Pinpoint the cell where the given text exists, returning its (X, Y) midpoint coordinate. 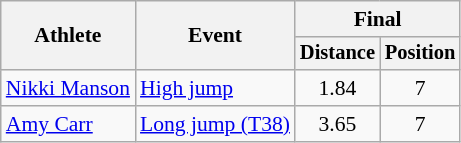
Long jump (T38) (215, 124)
Position (420, 54)
High jump (215, 88)
Event (215, 36)
1.84 (338, 88)
Distance (338, 54)
3.65 (338, 124)
Nikki Manson (68, 88)
Amy Carr (68, 124)
Final (378, 19)
Athlete (68, 36)
